Search for the cell housing the specified text and yield its (x, y) center coordinate. 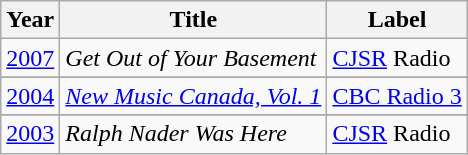
Ralph Nader Was Here (194, 134)
2003 (30, 134)
Get Out of Your Basement (194, 58)
Title (194, 20)
2004 (30, 96)
2007 (30, 58)
New Music Canada, Vol. 1 (194, 96)
CBC Radio 3 (397, 96)
Year (30, 20)
Label (397, 20)
